Scan for the cell matching the given text and deliver its (x, y) coordinate at center. 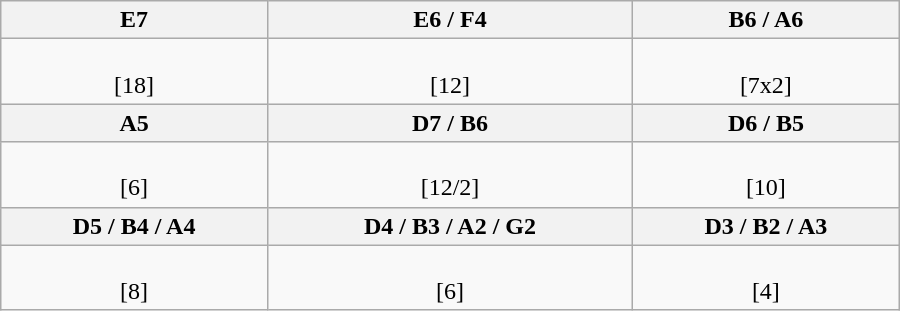
[8] (134, 278)
B6 / A6 (766, 20)
[12] (450, 72)
E7 (134, 20)
E6 / F4 (450, 20)
D5 / B4 / A4 (134, 226)
D4 / B3 / A2 / G2 (450, 226)
D3 / B2 / A3 (766, 226)
[7x2] (766, 72)
[4] (766, 278)
[10] (766, 174)
[18] (134, 72)
D7 / B6 (450, 123)
[12/2] (450, 174)
D6 / B5 (766, 123)
A5 (134, 123)
